Pinpoint the cell where the given text exists, returning its [X, Y] midpoint coordinate. 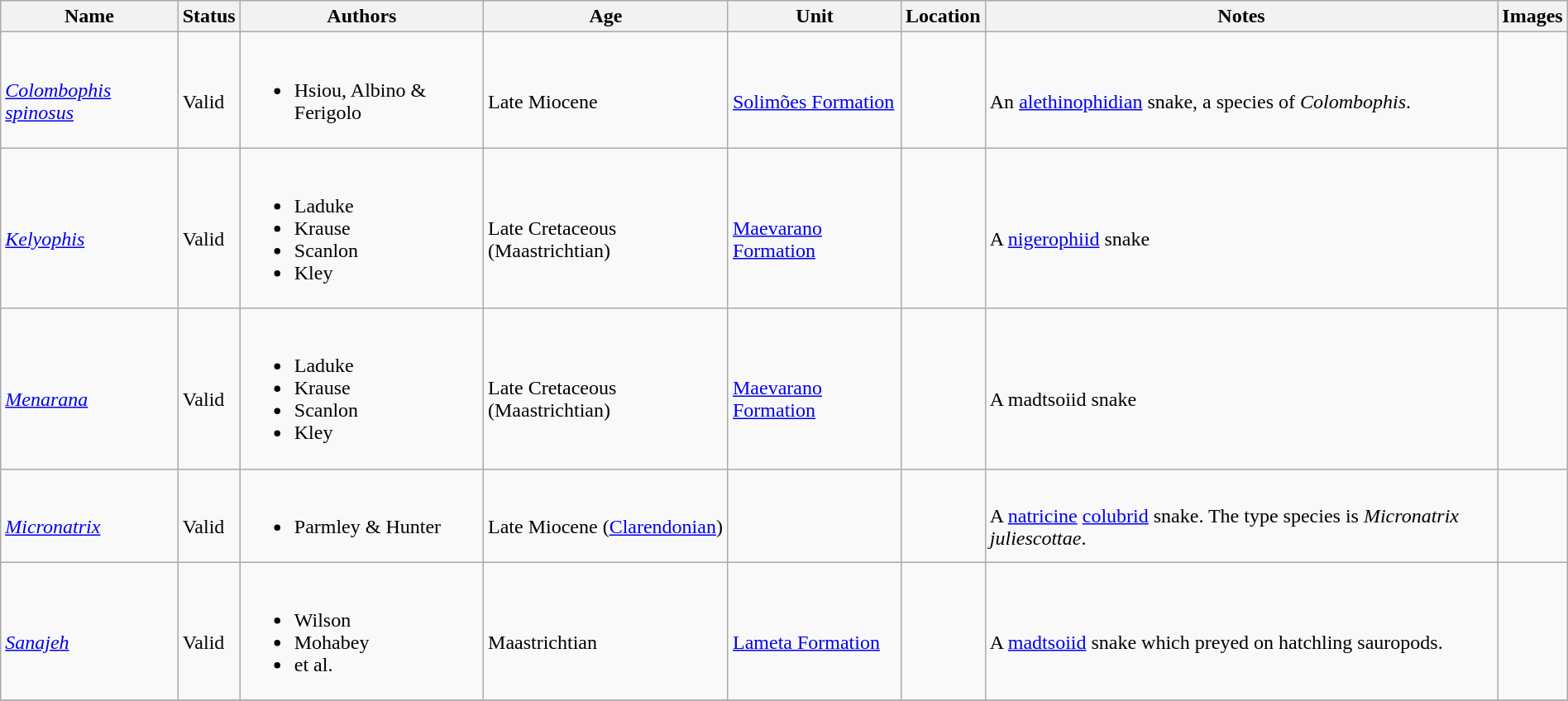
Lameta Formation [814, 632]
Notes [1241, 17]
A nigerophiid snake [1241, 228]
A natricine colubrid snake. The type species is Micronatrix juliescottae. [1241, 516]
Micronatrix [89, 516]
Age [606, 17]
Authors [361, 17]
An alethinophidian snake, a species of Colombophis. [1241, 90]
Late Miocene (Clarendonian) [606, 516]
Hsiou, Albino & Ferigolo [361, 90]
Images [1532, 17]
Solimões Formation [814, 90]
Unit [814, 17]
Sanajeh [89, 632]
WilsonMohabeyet al. [361, 632]
Status [208, 17]
Menarana [89, 389]
Maastrichtian [606, 632]
Late Miocene [606, 90]
A madtsoiid snake which preyed on hatchling sauropods. [1241, 632]
Location [944, 17]
Name [89, 17]
Parmley & Hunter [361, 516]
Kelyophis [89, 228]
Colombophis spinosus [89, 90]
A madtsoiid snake [1241, 389]
